Return the (x, y) coordinate for the center point of the cell that contains the specified text.  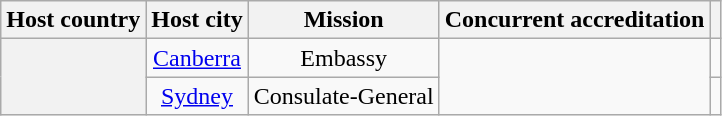
Concurrent accreditation (574, 20)
Consulate-General (344, 96)
Embassy (344, 58)
Mission (344, 20)
Host city (197, 20)
Canberra (197, 58)
Sydney (197, 96)
Host country (74, 20)
